Find where the given text appears and provide that cell's center as (x, y) coordinate. 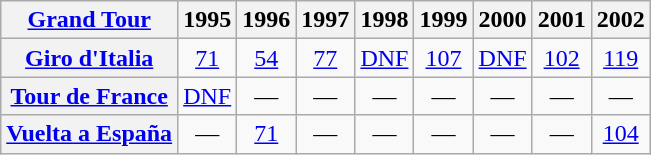
2001 (562, 20)
107 (444, 58)
1999 (444, 20)
1997 (326, 20)
1996 (266, 20)
Vuelta a España (90, 134)
104 (620, 134)
2000 (502, 20)
119 (620, 58)
1995 (208, 20)
Giro d'Italia (90, 58)
102 (562, 58)
1998 (384, 20)
Tour de France (90, 96)
Grand Tour (90, 20)
2002 (620, 20)
77 (326, 58)
54 (266, 58)
